Capture the cell that displays the provided text and extract its (x, y) central coordinate. 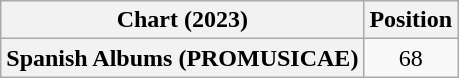
Chart (2023) (182, 20)
Spanish Albums (PROMUSICAE) (182, 58)
Position (411, 20)
68 (411, 58)
